Scan for the cell matching the given text and deliver its (X, Y) coordinate at center. 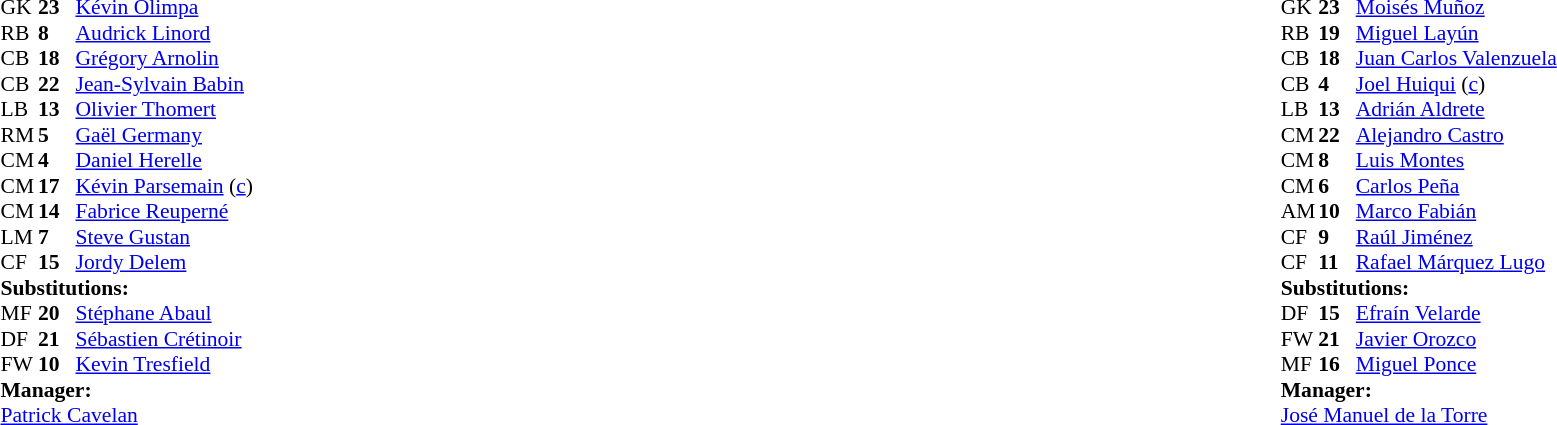
5 (57, 135)
Fabrice Reuperné (164, 211)
Juan Carlos Valenzuela (1456, 59)
14 (57, 211)
Joel Huiqui (c) (1456, 84)
Raúl Jiménez (1456, 237)
Kévin Parsemain (c) (164, 186)
16 (1337, 365)
Carlos Peña (1456, 186)
Stéphane Abaul (164, 313)
RM (19, 135)
19 (1337, 33)
AM (1300, 211)
Adrián Aldrete (1456, 109)
Grégory Arnolin (164, 59)
Marco Fabián (1456, 211)
Alejandro Castro (1456, 135)
11 (1337, 263)
Daniel Herelle (164, 161)
6 (1337, 186)
Miguel Layún (1456, 33)
7 (57, 237)
Sébastien Crétinoir (164, 339)
Audrick Linord (164, 33)
Kevin Tresfield (164, 365)
Rafael Márquez Lugo (1456, 263)
Steve Gustan (164, 237)
Olivier Thomert (164, 109)
Efraín Velarde (1456, 313)
Javier Orozco (1456, 339)
Miguel Ponce (1456, 365)
17 (57, 186)
Luis Montes (1456, 161)
LM (19, 237)
20 (57, 313)
Jordy Delem (164, 263)
Jean-Sylvain Babin (164, 84)
Gaël Germany (164, 135)
9 (1337, 237)
